Determine the [X, Y] coordinate at the center of the cell enclosing the given text.  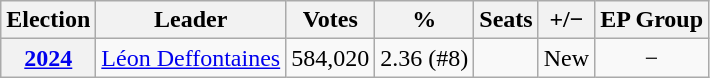
+/− [566, 20]
Election [48, 20]
Leader [191, 20]
− [652, 58]
2024 [48, 58]
New [566, 58]
Votes [330, 20]
EP Group [652, 20]
Seats [506, 20]
% [424, 20]
2.36 (#8) [424, 58]
584,020 [330, 58]
Léon Deffontaines [191, 58]
